Identify which cell holds the provided text, then report its [X, Y] central coordinate. 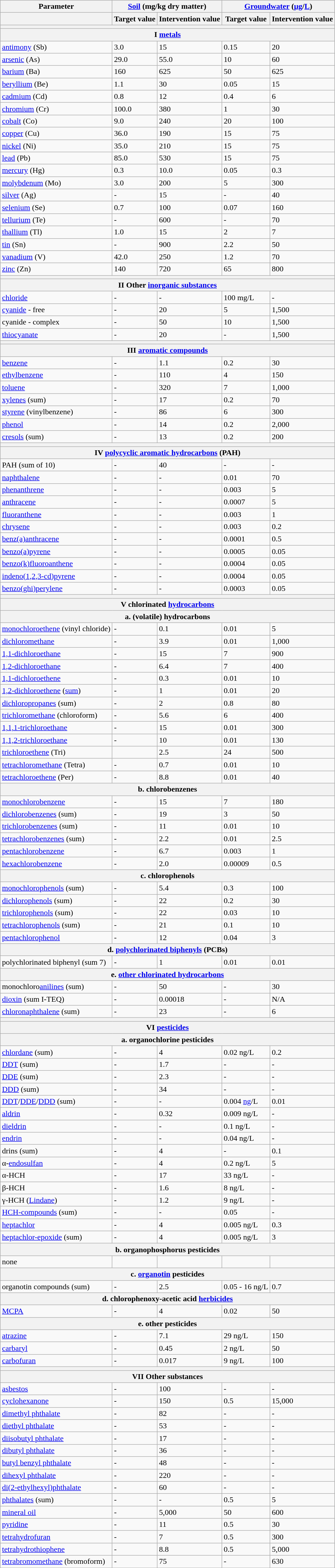
a. (volatile) hydrocarbons [167, 617]
monochlorobenzene [56, 802]
0.0003 [246, 588]
naphthalene [56, 477]
0.009 ng/L [246, 1114]
pentachlorobenzene [56, 851]
γ-HCH (Lindane) [56, 1200]
110 [190, 375]
720 [190, 269]
0.00009 [246, 863]
0.0007 [246, 502]
endrin [56, 1138]
tetrahydrothiophene [56, 1549]
d. chlorophenoxy-acetic acid herbicides [167, 1299]
1.0 [135, 232]
silver (Ag) [56, 195]
220 [190, 1475]
1.7 [190, 1064]
33 ng/L [246, 1175]
cyclohexanone [56, 1401]
10.0 [190, 171]
trichloromethane (chloroform) [56, 715]
trichloroethene (Tri) [56, 752]
0.04 ng/L [246, 1138]
VII Other substances [167, 1376]
24 [246, 752]
PAH (sum of 10) [56, 465]
tetrachlorophenols (sum) [56, 925]
dichlorobenzenes (sum) [56, 814]
α-endosulfan [56, 1163]
ethylbenzene [56, 375]
c. organotin pesticides [167, 1274]
380 [190, 109]
carbofuran [56, 1361]
trichlorobenzenes (sum) [56, 826]
15,000 [302, 1401]
210 [190, 146]
86 [190, 412]
0.15 [246, 47]
35.0 [135, 146]
tetrachloromethane (Tetra) [56, 765]
drins (sum) [56, 1151]
Groundwater (μg/L) [278, 6]
36 [190, 1450]
HCH-compounds (sum) [56, 1212]
DDD (sum) [56, 1089]
benzene [56, 363]
80 [302, 703]
b. chlorobenzenes [167, 789]
a. organochlorine pesticides [167, 1040]
polychlorinated biphenyl (sum 7) [56, 962]
6.7 [190, 851]
1,2-dichloroethane [56, 666]
e. other chlorinated hydrocarbons [167, 974]
anthracene [56, 502]
DDE (sum) [56, 1077]
c. chlorophenols [167, 876]
selenium (Se) [56, 207]
chromium (Cr) [56, 109]
diethyl phthalate [56, 1426]
29.0 [135, 59]
dichlorophenols (sum) [56, 900]
1,1-dichloroethane [56, 654]
0.05 - 16 ng/L [246, 1287]
2.0 [190, 863]
II Other inorganic substances [167, 285]
aldrin [56, 1114]
heptachlor [56, 1225]
zinc (Zn) [56, 269]
2.3 [190, 1077]
tetrahydrofuran [56, 1537]
heptachlor-epoxide (sum) [56, 1237]
III aromatic compounds [167, 350]
250 [190, 257]
0.32 [190, 1114]
85.0 [135, 158]
vanadium (V) [56, 257]
nickel (Ni) [56, 146]
VI pesticides [167, 1027]
arsenic (As) [56, 59]
0.03 [246, 913]
65 [246, 269]
lead (Pb) [56, 158]
100.0 [135, 109]
chloride [56, 297]
800 [302, 269]
DDT (sum) [56, 1064]
0.04 [246, 937]
tellurium (Te) [56, 220]
monochloroanilines (sum) [56, 987]
monochloroethene (vinyl chloride) [56, 629]
0.1 ng/L [246, 1126]
tetrachloroethene (Per) [56, 777]
1,1,2-trichloroethane [56, 740]
phenol [56, 424]
0.004 ng/L [246, 1102]
d. polychlorinated biphenyls (PCBs) [167, 950]
42.0 [135, 257]
6.4 [190, 666]
styrene (vinylbenzene) [56, 412]
antimony (Sb) [56, 47]
e. other pesticides [167, 1324]
molybdenum (Mo) [56, 183]
5.6 [190, 715]
cyanide - free [56, 310]
dibutyl phthalate [56, 1450]
dieldrin [56, 1126]
IV polycyclic aromatic hydrocarbons (PAH) [167, 453]
13 [190, 437]
chrysene [56, 527]
b. organophosphorus pesticides [167, 1249]
phenanthrene [56, 489]
monochlorophenols (sum) [56, 888]
48 [190, 1463]
1,1,1-trichloroethane [56, 728]
3.9 [190, 641]
atrazine [56, 1336]
7.1 [190, 1336]
0.00018 [190, 999]
53 [190, 1426]
140 [135, 269]
butyl benzyl phthalate [56, 1463]
0.07 [246, 207]
α-HCH [56, 1175]
xylenes (sum) [56, 400]
Soil (mg/kg dry matter) [167, 6]
chlordane (sum) [56, 1052]
dihexyl phthalate [56, 1475]
240 [190, 121]
180 [302, 802]
β-HCH [56, 1188]
55.0 [190, 59]
0.0005 [246, 551]
thiocyanate [56, 334]
beryllium (Be) [56, 84]
29 ng/L [246, 1336]
N/A [302, 999]
630 [302, 1562]
trichlorophenols (sum) [56, 913]
82 [190, 1413]
di(2-ethylhexyl)phthalate [56, 1488]
MCPA [56, 1311]
23 [190, 1011]
14 [190, 424]
benzo(a)pyrene [56, 551]
dichloropropanes (sum) [56, 703]
1,1-dichloroethene [56, 678]
1.6 [190, 1188]
2,000 [302, 424]
copper (Cu) [56, 133]
tetrabromomethane (bromoform) [56, 1562]
8 ng/L [246, 1188]
dioxin (sum I-TEQ) [56, 999]
phthalates (sum) [56, 1500]
0.017 [190, 1361]
fluoranthene [56, 514]
0.4 [246, 96]
0.02 ng/L [246, 1052]
190 [190, 133]
thallium (Tl) [56, 232]
diisobutyl phthalate [56, 1438]
cobalt (Co) [56, 121]
36.0 [135, 133]
I metals [167, 35]
cadmium (Cd) [56, 96]
cresols (sum) [56, 437]
5.4 [190, 888]
pyridine [56, 1525]
21 [190, 925]
barium (Ba) [56, 72]
none [56, 1262]
34 [190, 1089]
0.45 [190, 1348]
9.0 [135, 121]
benzo(ghi)perylene [56, 588]
500 [302, 752]
tin (Sn) [56, 244]
mineral oil [56, 1512]
toluene [56, 387]
benz(a)anthracene [56, 539]
asbestos [56, 1389]
pentachlorophenol [56, 937]
0.02 [246, 1311]
320 [190, 387]
dichloromethane [56, 641]
2 ng/L [246, 1348]
530 [190, 158]
0.0001 [246, 539]
benzo(k)fluoroanthene [56, 564]
Parameter [56, 6]
V chlorinated hydrocarbons [167, 604]
cyanide - complex [56, 322]
hexachlorobenzene [56, 863]
indeno(1,2,3-cd)pyrene [56, 576]
100 mg/L [246, 297]
mercury (Hg) [56, 171]
19 [190, 814]
organotin compounds (sum) [56, 1287]
carbaryl [56, 1348]
1,2-dichloroethene (sum) [56, 690]
tetrachlorobenzenes (sum) [56, 839]
DDT/DDE/DDD (sum) [56, 1102]
chloronaphthalene (sum) [56, 1011]
0.2 ng/L [246, 1163]
130 [302, 740]
dimethyl phthalate [56, 1413]
